Search for the cell housing the specified text and yield its [X, Y] center coordinate. 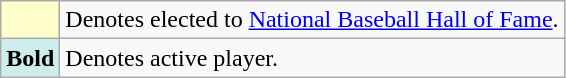
Denotes active player. [312, 58]
Denotes elected to National Baseball Hall of Fame. [312, 20]
Bold [30, 58]
